Output the (X, Y) coordinate of the center of the cell containing the given text.  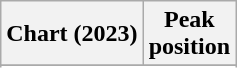
Chart (2023) (72, 34)
Peakposition (189, 34)
